Extract the [X, Y] coordinate from the center of the cell holding the provided text.  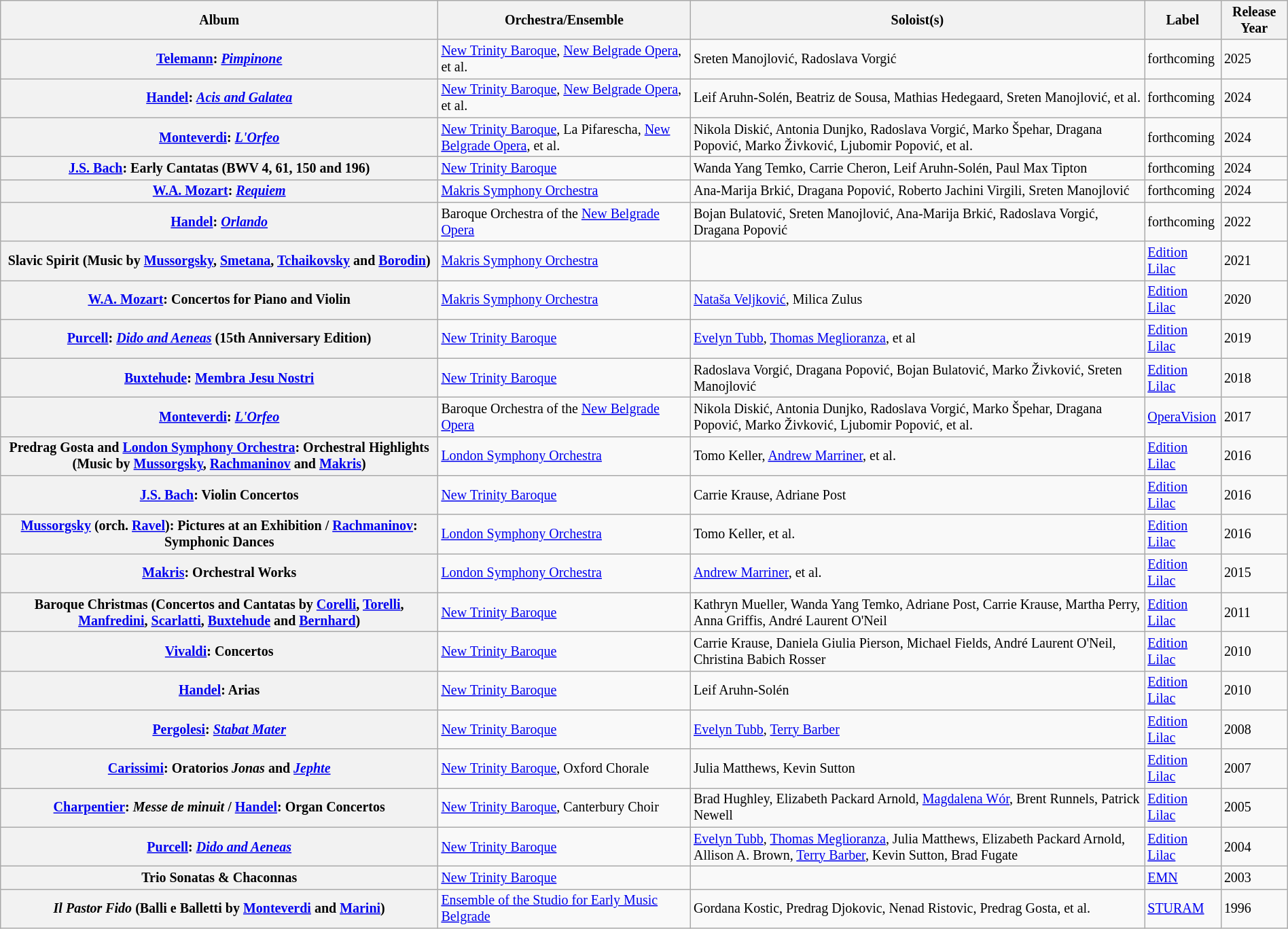
Sreten Manojlović, Radoslava Vorgić [917, 60]
Slavic Spirit (Music by Mussorgsky, Smetana, Tchaikovsky and Borodin) [219, 261]
Ana-Marija Brkić, Dragana Popović, Roberto Jachini Virgili, Sreten Manojlović [917, 190]
1996 [1254, 908]
Kathryn Mueller, Wanda Yang Temko, Adriane Post, Carrie Krause, Martha Perry, Anna Griffis, André Laurent O'Neil [917, 613]
2008 [1254, 730]
OperaVision [1183, 417]
Carissimi: Oratorios Jonas and Jephte [219, 768]
Carrie Krause, Adriane Post [917, 495]
EMN [1183, 878]
Ensemble of the Studio for Early Music Belgrade [565, 908]
J.S. Bach: Violin Concertos [219, 495]
W.A. Mozart: Requiem [219, 190]
Gordana Kostic, Predrag Djokovic, Nenad Ristovic, Predrag Gosta, et al. [917, 908]
Charpentier: Messe de minuit / Handel: Organ Concertos [219, 807]
New Trinity Baroque, La Pifarescha, New Belgrade Opera, et al. [565, 137]
Trio Sonatas & Chaconnas [219, 878]
Il Pastor Fido (Balli e Balletti by Monteverdi and Marini) [219, 908]
Mussorgsky (orch. Ravel): Pictures at an Exhibition / Rachmaninov: Symphonic Dances [219, 534]
2020 [1254, 300]
Predrag Gosta and London Symphony Orchestra: Orchestral Highlights (Music by Mussorgsky, Rachmaninov and Makris) [219, 457]
2025 [1254, 60]
Evelyn Tubb, Terry Barber [917, 730]
STURAM [1183, 908]
Leif Aruhn-Solén, Beatriz de Sousa, Mathias Hedegaard, Sreten Manojlović, et al. [917, 98]
Purcell: Dido and Aeneas [219, 847]
2022 [1254, 222]
Purcell: Dido and Aeneas (15th Anniversary Edition) [219, 338]
Handel: Orlando [219, 222]
Evelyn Tubb, Thomas Meglioranza, et al [917, 338]
2007 [1254, 768]
Andrew Marriner, et al. [917, 574]
Tomo Keller, Andrew Marriner, et al. [917, 457]
Carrie Krause, Daniela Giulia Pierson, Michael Fields, André Laurent O'Neil, Christina Babich Rosser [917, 651]
Telemann: Pimpinone [219, 60]
2004 [1254, 847]
2011 [1254, 613]
Pergolesi: Stabat Mater [219, 730]
Wanda Yang Temko, Carrie Cheron, Leif Aruhn-Solén, Paul Max Tipton [917, 169]
2018 [1254, 378]
Vivaldi: Concertos [219, 651]
Handel: Arias [219, 690]
Leif Aruhn-Solén [917, 690]
Orchestra/Ensemble [565, 20]
2019 [1254, 338]
J.S. Bach: Early Cantatas (BWV 4, 61, 150 and 196) [219, 169]
New Trinity Baroque, Canterbury Choir [565, 807]
Label [1183, 20]
W.A. Mozart: Concertos for Piano and Violin [219, 300]
Tomo Keller, et al. [917, 534]
2005 [1254, 807]
Brad Hughley, Elizabeth Packard Arnold, Magdalena Wór, Brent Runnels, Patrick Newell [917, 807]
Evelyn Tubb, Thomas Meglioranza, Julia Matthews, Elizabeth Packard Arnold, Allison A. Brown, Terry Barber, Kevin Sutton, Brad Fugate [917, 847]
Buxtehude: Membra Jesu Nostri [219, 378]
Makris: Orchestral Works [219, 574]
Bojan Bulatović, Sreten Manojlović, Ana-Marija Brkić, Radoslava Vorgić, Dragana Popović [917, 222]
Album [219, 20]
New Trinity Baroque, Oxford Chorale [565, 768]
Handel: Acis and Galatea [219, 98]
Soloist(s) [917, 20]
Julia Matthews, Kevin Sutton [917, 768]
Release Year [1254, 20]
2021 [1254, 261]
Radoslava Vorgić, Dragana Popović, Bojan Bulatović, Marko Živković, Sreten Manojlović [917, 378]
2015 [1254, 574]
2017 [1254, 417]
2003 [1254, 878]
Baroque Christmas (Concertos and Cantatas by Corelli, Torelli, Manfredini, Scarlatti, Buxtehude and Bernhard) [219, 613]
Nataša Veljković, Milica Zulus [917, 300]
